Extract the [x, y] coordinate from the center of the cell holding the provided text.  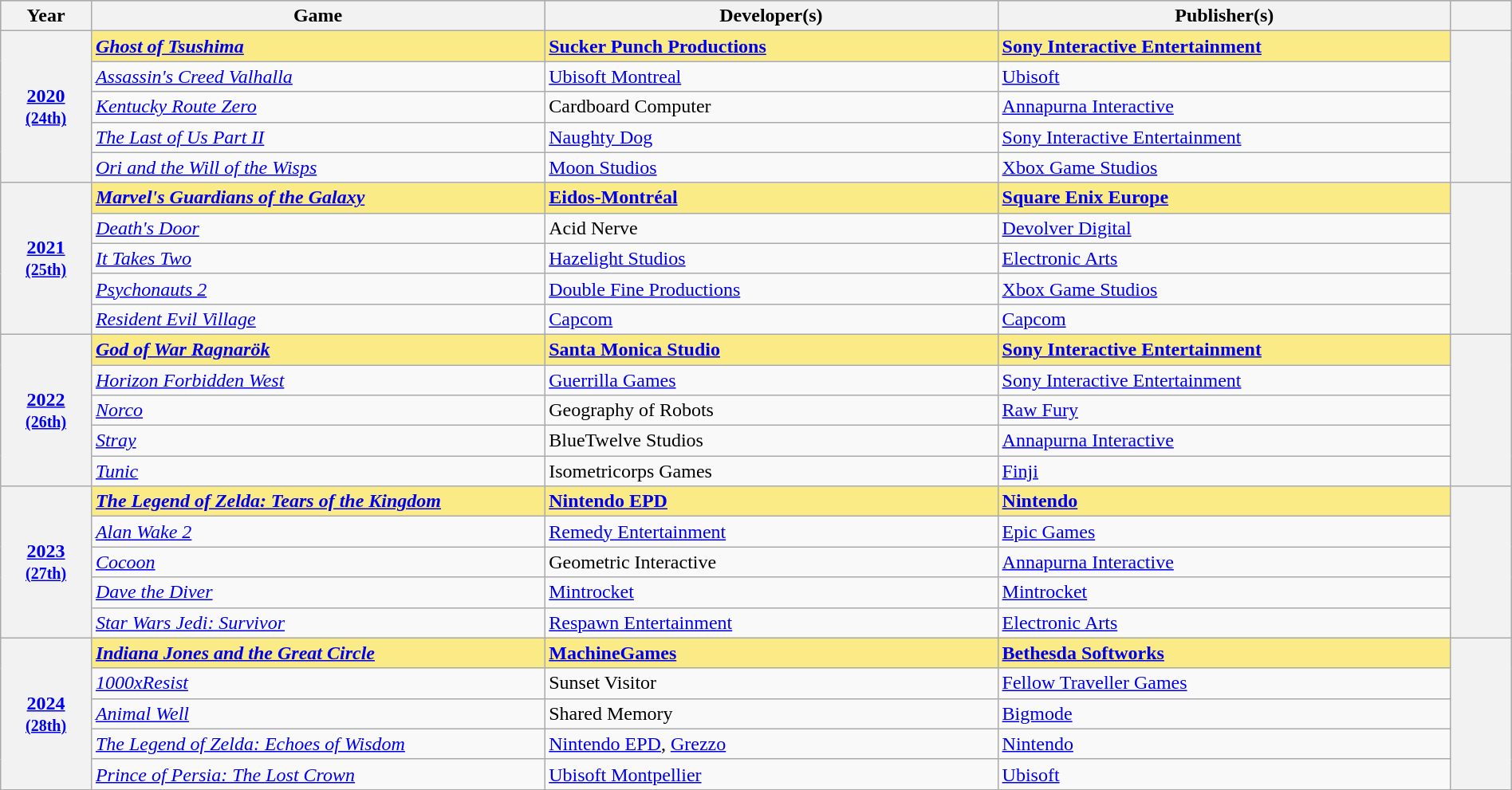
Animal Well [317, 713]
Norco [317, 411]
The Legend of Zelda: Echoes of Wisdom [317, 744]
Alan Wake 2 [317, 532]
Ghost of Tsushima [317, 46]
Shared Memory [771, 713]
2020 (24th) [46, 107]
Horizon Forbidden West [317, 380]
Double Fine Productions [771, 289]
2023 (27th) [46, 562]
Cocoon [317, 562]
Geography of Robots [771, 411]
Indiana Jones and the Great Circle [317, 653]
Stray [317, 441]
Bigmode [1224, 713]
Publisher(s) [1224, 16]
Death's Door [317, 228]
Sucker Punch Productions [771, 46]
Devolver Digital [1224, 228]
Resident Evil Village [317, 319]
Nintendo EPD [771, 501]
Ori and the Will of the Wisps [317, 167]
MachineGames [771, 653]
2022 (26th) [46, 410]
Ubisoft Montreal [771, 77]
It Takes Two [317, 258]
Cardboard Computer [771, 107]
Game [317, 16]
Nintendo EPD, Grezzo [771, 744]
Hazelight Studios [771, 258]
Ubisoft Montpellier [771, 774]
Marvel's Guardians of the Galaxy [317, 198]
Santa Monica Studio [771, 349]
Naughty Dog [771, 137]
Prince of Persia: The Lost Crown [317, 774]
1000xResist [317, 683]
Eidos-Montréal [771, 198]
Assassin's Creed Valhalla [317, 77]
God of War Ragnarök [317, 349]
BlueTwelve Studios [771, 441]
Isometricorps Games [771, 471]
Square Enix Europe [1224, 198]
2021 (25th) [46, 258]
Geometric Interactive [771, 562]
Year [46, 16]
Dave the Diver [317, 592]
Epic Games [1224, 532]
Raw Fury [1224, 411]
Fellow Traveller Games [1224, 683]
Finji [1224, 471]
Moon Studios [771, 167]
Kentucky Route Zero [317, 107]
The Last of Us Part II [317, 137]
Guerrilla Games [771, 380]
Remedy Entertainment [771, 532]
Tunic [317, 471]
Sunset Visitor [771, 683]
2024 (28th) [46, 713]
Developer(s) [771, 16]
Star Wars Jedi: Survivor [317, 623]
Respawn Entertainment [771, 623]
The Legend of Zelda: Tears of the Kingdom [317, 501]
Acid Nerve [771, 228]
Bethesda Softworks [1224, 653]
Psychonauts 2 [317, 289]
